Detect which cell encompasses the target text, then output its [X, Y] center coordinate. 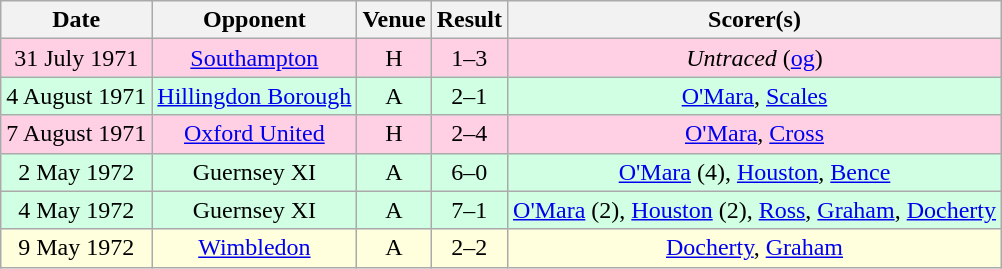
Docherty, Graham [755, 248]
Date [76, 20]
6–0 [469, 172]
2–2 [469, 248]
Hillingdon Borough [254, 96]
2–1 [469, 96]
Untraced (og) [755, 58]
O'Mara (4), Houston, Bence [755, 172]
Opponent [254, 20]
Scorer(s) [755, 20]
4 August 1971 [76, 96]
7–1 [469, 210]
Southampton [254, 58]
Wimbledon [254, 248]
31 July 1971 [76, 58]
2–4 [469, 134]
O'Mara (2), Houston (2), Ross, Graham, Docherty [755, 210]
4 May 1972 [76, 210]
O'Mara, Scales [755, 96]
O'Mara, Cross [755, 134]
Oxford United [254, 134]
1–3 [469, 58]
9 May 1972 [76, 248]
7 August 1971 [76, 134]
2 May 1972 [76, 172]
Venue [394, 20]
Result [469, 20]
